For the text-containing cell, return its midpoint in (X, Y) coordinate format. 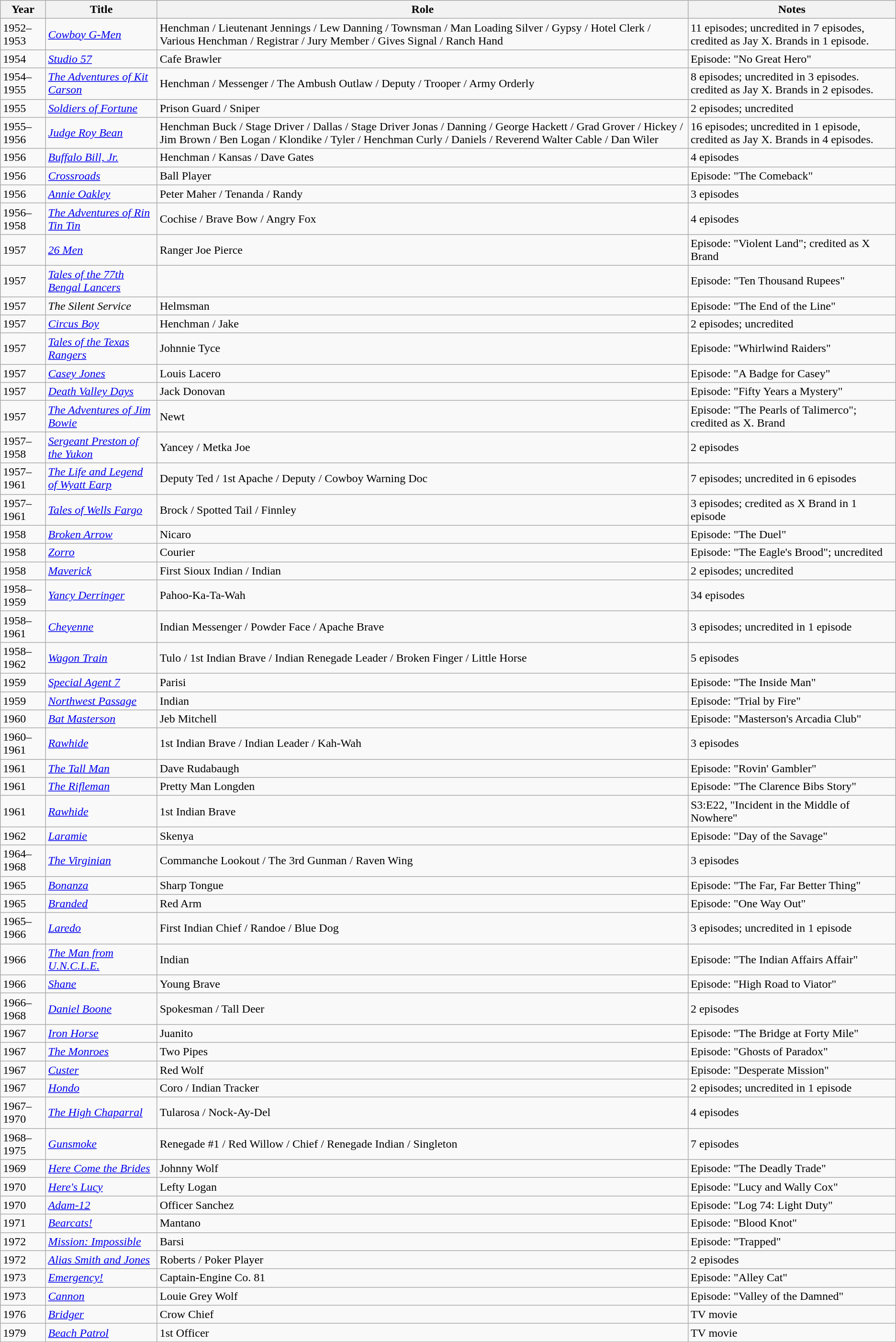
1957–1958 (23, 447)
Two Pipes (422, 1051)
Mantano (422, 1223)
Studio 57 (101, 59)
Buffalo Bill, Jr. (101, 158)
Newt (422, 417)
Cannon (101, 1296)
Hondo (101, 1088)
Episode: "Lucy and Wally Cox" (792, 1187)
S3:E22, "Incident in the Middle of Nowhere" (792, 811)
Episode: "The Bridge at Forty Mile" (792, 1033)
Episode: "The Indian Affairs Affair" (792, 959)
Episode: "A Badge for Casey" (792, 373)
Bonanza (101, 885)
Episode: "The Comeback" (792, 176)
Episode: "The Inside Man" (792, 682)
Here Come the Brides (101, 1169)
Yancy Derringer (101, 596)
Episode: "Valley of the Damned" (792, 1296)
1956–1958 (23, 218)
Brock / Spotted Tail / Finnley (422, 509)
Title (101, 10)
1965–1966 (23, 928)
The High Chaparral (101, 1113)
Annie Oakley (101, 194)
Episode: "Violent Land"; credited as X Brand (792, 250)
Skenya (422, 836)
Lefty Logan (422, 1187)
Special Agent 7 (101, 682)
Episode: "Day of the Savage" (792, 836)
1955–1956 (23, 133)
Young Brave (422, 984)
Judge Roy Bean (101, 133)
Emergency! (101, 1278)
Mission: Impossible (101, 1241)
Coro / Indian Tracker (422, 1088)
Custer (101, 1070)
Episode: "The End of the Line" (792, 306)
Captain-Engine Co. 81 (422, 1278)
Pahoo-Ka-Ta-Wah (422, 596)
Episode: "High Road to Viator" (792, 984)
Shane (101, 984)
Casey Jones (101, 373)
Officer Sanchez (422, 1205)
Death Valley Days (101, 392)
Nicaro (422, 534)
Ball Player (422, 176)
Broken Arrow (101, 534)
1964–1968 (23, 861)
1979 (23, 1332)
Episode: "Masterson's Arcadia Club" (792, 719)
Crossroads (101, 176)
Helmsman (422, 306)
1968–1975 (23, 1144)
1960–1961 (23, 744)
Barsi (422, 1241)
Episode: "One Way Out" (792, 903)
Johnnie Tyce (422, 349)
1952–1953 (23, 34)
1954 (23, 59)
First Indian Chief / Randoe / Blue Dog (422, 928)
2 episodes; uncredited in 1 episode (792, 1088)
16 episodes; uncredited in 1 episode, credited as Jay X. Brands in 4 episodes. (792, 133)
Henchman / Kansas / Dave Gates (422, 158)
Tulo / 1st Indian Brave / Indian Renegade Leader / Broken Finger / Little Horse (422, 658)
Yancey / Metka Joe (422, 447)
Alias Smith and Jones (101, 1260)
1st Indian Brave / Indian Leader / Kah-Wah (422, 744)
1967–1970 (23, 1113)
Tales of Wells Fargo (101, 509)
Bridger (101, 1314)
Courier (422, 553)
Episode: "Trapped" (792, 1241)
Red Arm (422, 903)
Episode: "Log 74: Light Duty" (792, 1205)
1958–1962 (23, 658)
Episode: "Alley Cat" (792, 1278)
Role (422, 10)
1955 (23, 108)
Jeb Mitchell (422, 719)
Parisi (422, 682)
Peter Maher / Tenanda / Randy (422, 194)
The Silent Service (101, 306)
Dave Rudabaugh (422, 768)
Maverick (101, 571)
Sharp Tongue (422, 885)
Louie Grey Wolf (422, 1296)
Episode: "The Deadly Trade" (792, 1169)
The Adventures of Kit Carson (101, 83)
Episode: "Fifty Years a Mystery" (792, 392)
Episode: "No Great Hero" (792, 59)
Louis Lacero (422, 373)
Episode: "Whirlwind Raiders" (792, 349)
The Man from U.N.C.L.E. (101, 959)
5 episodes (792, 658)
Tales of the 77th Bengal Lancers (101, 281)
Cochise / Brave Bow / Angry Fox (422, 218)
Johnny Wolf (422, 1169)
Episode: "The Duel" (792, 534)
Episode: "Blood Knot" (792, 1223)
The Adventures of Rin Tin Tin (101, 218)
Here's Lucy (101, 1187)
Prison Guard / Sniper (422, 108)
34 episodes (792, 596)
Pretty Man Longden (422, 787)
Episode: "Rovin' Gambler" (792, 768)
Episode: "The Eagle's Brood"; uncredited (792, 553)
Red Wolf (422, 1070)
1958–1961 (23, 626)
Crow Chief (422, 1314)
Deputy Ted / 1st Apache / Deputy / Cowboy Warning Doc (422, 479)
26 Men (101, 250)
Episode: "Ghosts of Paradox" (792, 1051)
Cafe Brawler (422, 59)
Daniel Boone (101, 1008)
Episode: "Trial by Fire" (792, 700)
1962 (23, 836)
1960 (23, 719)
Tularosa / Nock-Ay-Del (422, 1113)
1966–1968 (23, 1008)
Circus Boy (101, 324)
Laramie (101, 836)
Gunsmoke (101, 1144)
Cowboy G-Men (101, 34)
1958–1959 (23, 596)
Spokesman / Tall Deer (422, 1008)
Jack Donovan (422, 392)
Commanche Lookout / The 3rd Gunman / Raven Wing (422, 861)
Notes (792, 10)
3 episodes; credited as X Brand in 1 episode (792, 509)
Zorro (101, 553)
Soldiers of Fortune (101, 108)
Henchman / Messenger / The Ambush Outlaw / Deputy / Trooper / Army Orderly (422, 83)
The Rifleman (101, 787)
Northwest Passage (101, 700)
Indian Messenger / Powder Face / Apache Brave (422, 626)
Tales of the Texas Rangers (101, 349)
First Sioux Indian / Indian (422, 571)
Adam-12 (101, 1205)
Bat Masterson (101, 719)
Bearcats! (101, 1223)
8 episodes; uncredited in 3 episodes. credited as Jay X. Brands in 2 episodes. (792, 83)
Renegade #1 / Red Willow / Chief / Renegade Indian / Singleton (422, 1144)
Henchman / Jake (422, 324)
Ranger Joe Pierce (422, 250)
Wagon Train (101, 658)
The Life and Legend of Wyatt Earp (101, 479)
Iron Horse (101, 1033)
11 episodes; uncredited in 7 episodes, credited as Jay X. Brands in 1 episode. (792, 34)
Roberts / Poker Player (422, 1260)
The Adventures of Jim Bowie (101, 417)
Episode: "The Far, Far Better Thing" (792, 885)
Juanito (422, 1033)
Cheyenne (101, 626)
1976 (23, 1314)
Laredo (101, 928)
Sergeant Preston of the Yukon (101, 447)
1st Indian Brave (422, 811)
7 episodes (792, 1144)
1st Officer (422, 1332)
The Virginian (101, 861)
Year (23, 10)
The Monroes (101, 1051)
Episode: "Desperate Mission" (792, 1070)
Episode: "The Clarence Bibs Story" (792, 787)
1971 (23, 1223)
Episode: "The Pearls of Talimerco"; credited as X. Brand (792, 417)
The Tall Man (101, 768)
Beach Patrol (101, 1332)
Episode: "Ten Thousand Rupees" (792, 281)
1954–1955 (23, 83)
Branded (101, 903)
1969 (23, 1169)
7 episodes; uncredited in 6 episodes (792, 479)
